Output the (x, y) coordinate of the center of the cell containing the given text.  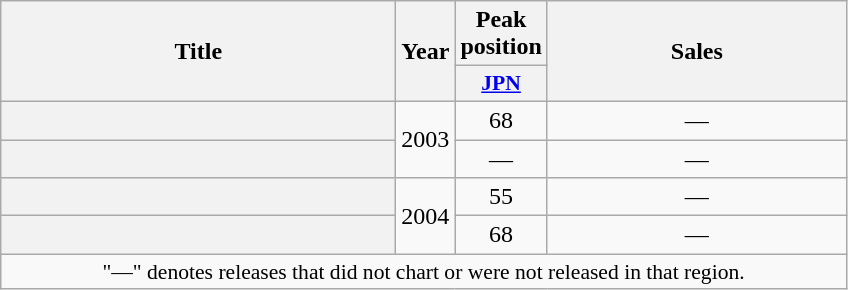
Sales (696, 52)
2003 (426, 139)
Peak position (501, 34)
Title (198, 52)
2004 (426, 216)
"—" denotes releases that did not chart or were not released in that region. (424, 272)
Year (426, 52)
JPN (501, 84)
55 (501, 197)
